Return the (X, Y) coordinate for the center point of the cell that contains the specified text.  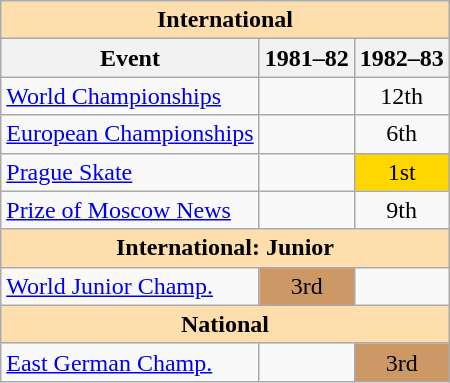
National (225, 324)
9th (402, 210)
International: Junior (225, 248)
6th (402, 134)
International (225, 20)
European Championships (130, 134)
1982–83 (402, 58)
World Championships (130, 96)
World Junior Champ. (130, 286)
Event (130, 58)
Prague Skate (130, 172)
1981–82 (306, 58)
East German Champ. (130, 362)
Prize of Moscow News (130, 210)
12th (402, 96)
1st (402, 172)
